Locate the cell with the specified text and output its [x, y] center coordinate. 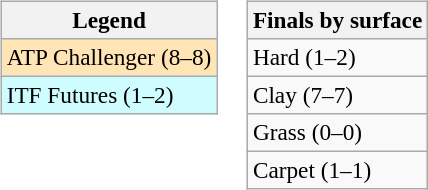
Clay (7–7) [337, 95]
Hard (1–2) [337, 57]
ITF Futures (1–2) [108, 95]
Finals by surface [337, 20]
Carpet (1–1) [337, 171]
Grass (0–0) [337, 133]
ATP Challenger (8–8) [108, 57]
Legend [108, 20]
